Return [X, Y] of the center of cell containing provided text 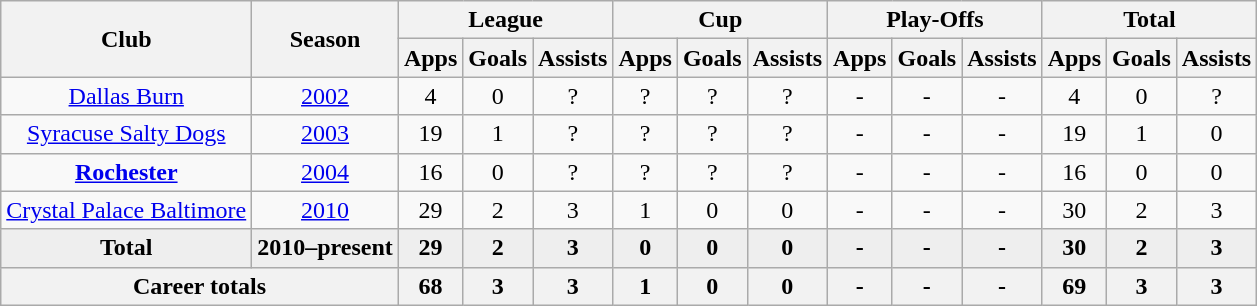
Play-Offs [936, 20]
Crystal Palace Baltimore [126, 210]
Dallas Burn [126, 96]
Club [126, 39]
Season [326, 39]
69 [1074, 286]
2004 [326, 172]
2003 [326, 134]
Career totals [200, 286]
2002 [326, 96]
League [506, 20]
2010 [326, 210]
Rochester [126, 172]
Syracuse Salty Dogs [126, 134]
68 [430, 286]
Cup [720, 20]
2010–present [326, 248]
